Find where the given text appears and provide that cell's center as [x, y] coordinate. 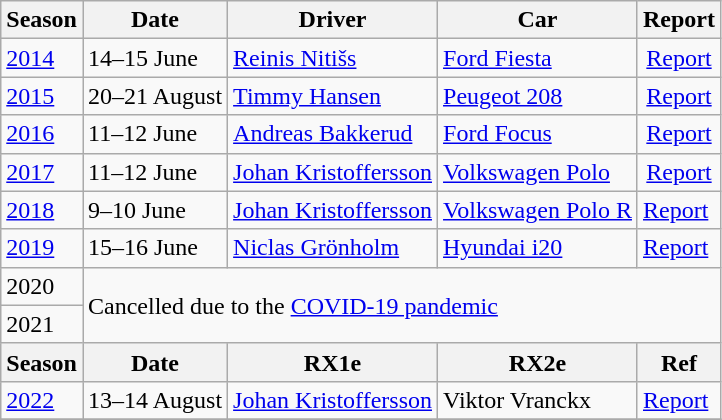
2020 [42, 286]
Peugeot 208 [538, 96]
Ford Focus [538, 134]
Cancelled due to the COVID-19 pandemic [401, 305]
2019 [42, 248]
20–21 August [154, 96]
Viktor Vranckx [538, 400]
14–15 June [154, 58]
Volkswagen Polo R [538, 210]
2021 [42, 324]
2017 [42, 172]
RX1e [333, 362]
Reinis Nitišs [333, 58]
Ford Fiesta [538, 58]
2015 [42, 96]
2014 [42, 58]
Timmy Hansen [333, 96]
2016 [42, 134]
Driver [333, 20]
2022 [42, 400]
15–16 June [154, 248]
13–14 August [154, 400]
Volkswagen Polo [538, 172]
Andreas Bakkerud [333, 134]
Niclas Grönholm [333, 248]
RX2e [538, 362]
Car [538, 20]
Hyundai i20 [538, 248]
2018 [42, 210]
Ref [678, 362]
9–10 June [154, 210]
